Locate the cell with the specified text and output its (x, y) center coordinate. 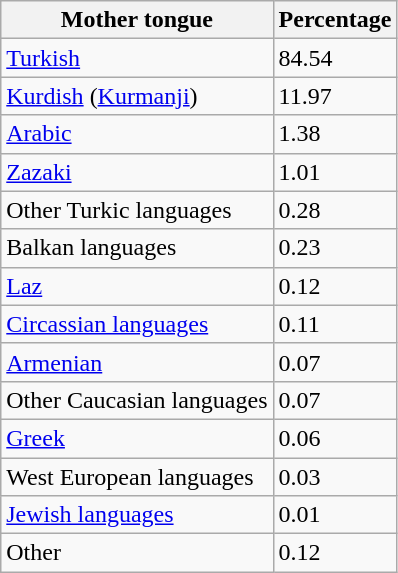
0.03 (335, 477)
0.01 (335, 515)
Laz (137, 286)
Zazaki (137, 172)
0.28 (335, 210)
Circassian languages (137, 324)
Other Caucasian languages (137, 400)
11.97 (335, 96)
Other Turkic languages (137, 210)
84.54 (335, 58)
1.01 (335, 172)
0.06 (335, 438)
Greek (137, 438)
Mother tongue (137, 20)
0.23 (335, 248)
Kurdish (Kurmanji) (137, 96)
West European languages (137, 477)
Turkish (137, 58)
1.38 (335, 134)
Arabic (137, 134)
Other (137, 553)
Percentage (335, 20)
Balkan languages (137, 248)
0.11 (335, 324)
Armenian (137, 362)
Jewish languages (137, 515)
